Detect which cell encompasses the target text, then output its [X, Y] center coordinate. 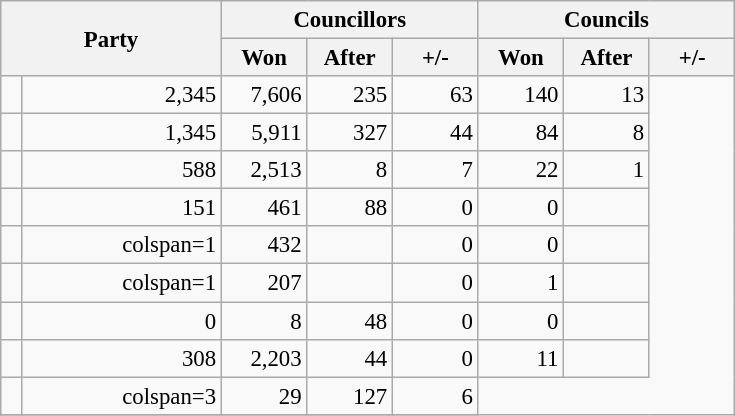
88 [350, 208]
432 [264, 245]
48 [350, 321]
Councillors [350, 20]
2,203 [264, 358]
308 [121, 358]
29 [264, 396]
colspan=3 [121, 396]
140 [521, 95]
84 [521, 133]
327 [350, 133]
6 [436, 396]
63 [436, 95]
11 [521, 358]
2,345 [121, 95]
13 [607, 95]
22 [521, 170]
127 [350, 396]
2,513 [264, 170]
151 [121, 208]
207 [264, 283]
Party [112, 38]
7,606 [264, 95]
235 [350, 95]
461 [264, 208]
Councils [606, 20]
5,911 [264, 133]
7 [436, 170]
588 [121, 170]
1,345 [121, 133]
